Determine the [X, Y] coordinate at the center of the cell enclosing the given text.  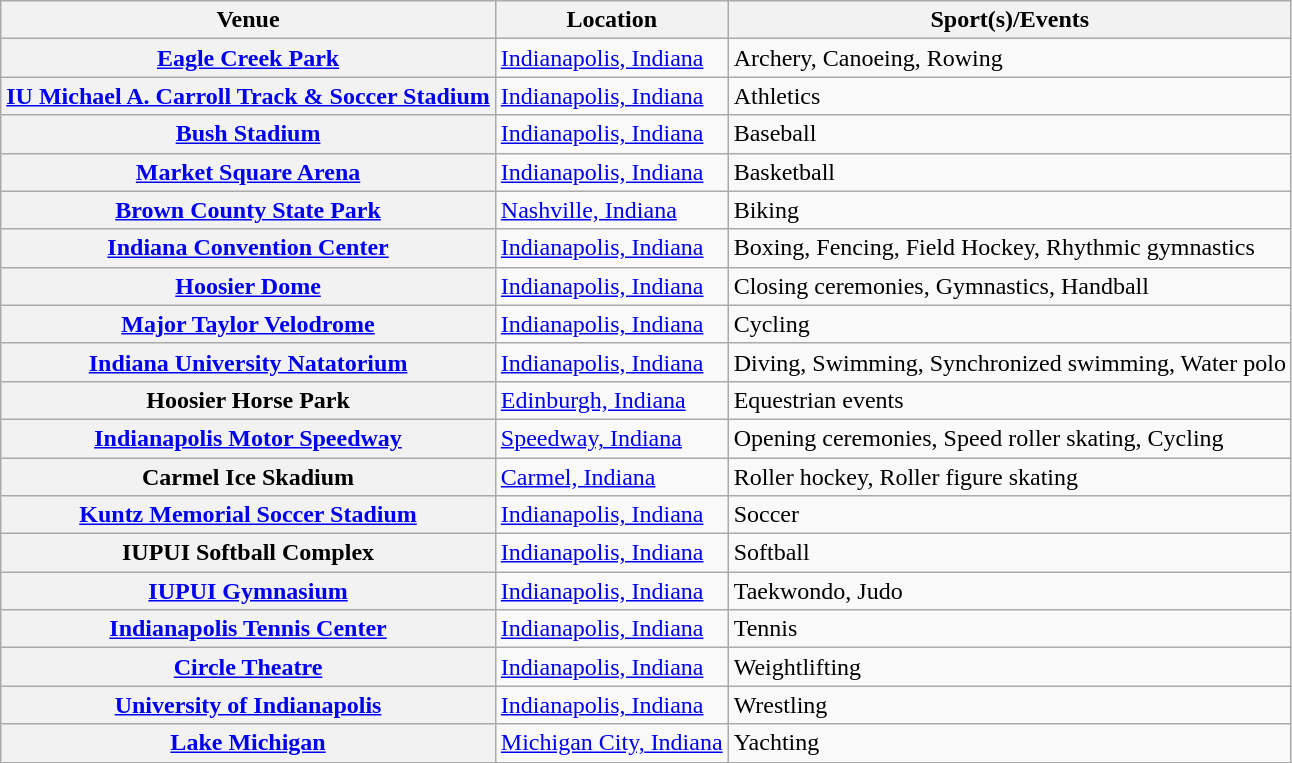
Opening ceremonies, Speed roller skating, Cycling [1010, 438]
Nashville, Indiana [612, 210]
Taekwondo, Judo [1010, 591]
Equestrian events [1010, 400]
Eagle Creek Park [248, 58]
Diving, Swimming, Synchronized swimming, Water polo [1010, 362]
Closing ceremonies, Gymnastics, Handball [1010, 286]
Biking [1010, 210]
Indianapolis Tennis Center [248, 629]
Carmel, Indiana [612, 477]
Baseball [1010, 134]
Boxing, Fencing, Field Hockey, Rhythmic gymnastics [1010, 248]
University of Indianapolis [248, 705]
IU Michael A. Carroll Track & Soccer Stadium [248, 96]
Athletics [1010, 96]
Cycling [1010, 324]
Indiana University Natatorium [248, 362]
Market Square Arena [248, 172]
Yachting [1010, 743]
Softball [1010, 553]
Indianapolis Motor Speedway [248, 438]
Speedway, Indiana [612, 438]
Michigan City, Indiana [612, 743]
Edinburgh, Indiana [612, 400]
Basketball [1010, 172]
Weightlifting [1010, 667]
Wrestling [1010, 705]
IUPUI Softball Complex [248, 553]
IUPUI Gymnasium [248, 591]
Hoosier Horse Park [248, 400]
Bush Stadium [248, 134]
Brown County State Park [248, 210]
Major Taylor Velodrome [248, 324]
Hoosier Dome [248, 286]
Soccer [1010, 515]
Lake Michigan [248, 743]
Tennis [1010, 629]
Kuntz Memorial Soccer Stadium [248, 515]
Carmel Ice Skadium [248, 477]
Roller hockey, Roller figure skating [1010, 477]
Archery, Canoeing, Rowing [1010, 58]
Location [612, 20]
Circle Theatre [248, 667]
Venue [248, 20]
Sport(s)/Events [1010, 20]
Indiana Convention Center [248, 248]
